Return [X, Y] of the center of cell containing provided text 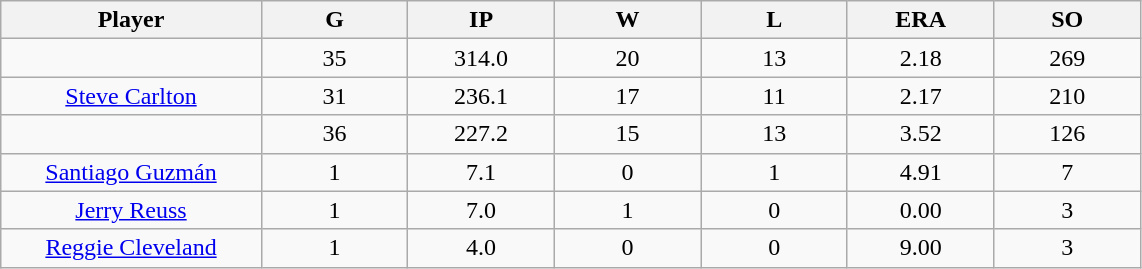
Player [132, 20]
31 [334, 96]
2.18 [920, 58]
314.0 [482, 58]
210 [1068, 96]
2.17 [920, 96]
3.52 [920, 134]
236.1 [482, 96]
L [774, 20]
W [628, 20]
Reggie Cleveland [132, 248]
17 [628, 96]
G [334, 20]
Steve Carlton [132, 96]
269 [1068, 58]
126 [1068, 134]
0.00 [920, 210]
20 [628, 58]
11 [774, 96]
Santiago Guzmán [132, 172]
15 [628, 134]
ERA [920, 20]
7 [1068, 172]
4.0 [482, 248]
4.91 [920, 172]
227.2 [482, 134]
35 [334, 58]
7.0 [482, 210]
Jerry Reuss [132, 210]
7.1 [482, 172]
9.00 [920, 248]
36 [334, 134]
SO [1068, 20]
IP [482, 20]
